Identify which cell holds the provided text, then report its (x, y) central coordinate. 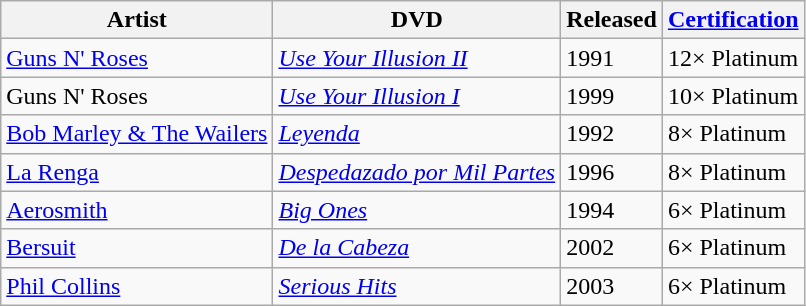
La Renga (137, 172)
Released (612, 20)
Bersuit (137, 248)
1994 (612, 210)
Certification (733, 20)
12× Platinum (733, 58)
Aerosmith (137, 210)
Artist (137, 20)
1991 (612, 58)
1996 (612, 172)
Serious Hits (417, 286)
Leyenda (417, 134)
De la Cabeza (417, 248)
Use Your Illusion II (417, 58)
DVD (417, 20)
2002 (612, 248)
Bob Marley & The Wailers (137, 134)
Use Your Illusion I (417, 96)
1992 (612, 134)
Despedazado por Mil Partes (417, 172)
2003 (612, 286)
Phil Collins (137, 286)
Big Ones (417, 210)
10× Platinum (733, 96)
1999 (612, 96)
